Pinpoint the cell where the given text exists, returning its (X, Y) midpoint coordinate. 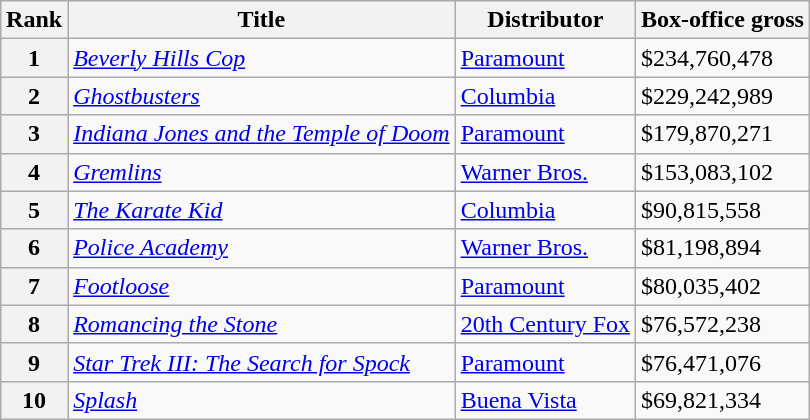
5 (34, 210)
8 (34, 324)
Rank (34, 20)
7 (34, 286)
The Karate Kid (262, 210)
Title (262, 20)
Ghostbusters (262, 96)
$153,083,102 (723, 172)
$90,815,558 (723, 210)
1 (34, 58)
10 (34, 400)
Distributor (545, 20)
Gremlins (262, 172)
4 (34, 172)
Police Academy (262, 248)
Box-office gross (723, 20)
$80,035,402 (723, 286)
3 (34, 134)
2 (34, 96)
Star Trek III: The Search for Spock (262, 362)
20th Century Fox (545, 324)
Splash (262, 400)
$69,821,334 (723, 400)
Footloose (262, 286)
Romancing the Stone (262, 324)
$81,198,894 (723, 248)
Beverly Hills Cop (262, 58)
$76,572,238 (723, 324)
Indiana Jones and the Temple of Doom (262, 134)
9 (34, 362)
$229,242,989 (723, 96)
$76,471,076 (723, 362)
$234,760,478 (723, 58)
6 (34, 248)
Buena Vista (545, 400)
$179,870,271 (723, 134)
